Determine the [X, Y] coordinate at the center of the cell enclosing the given text.  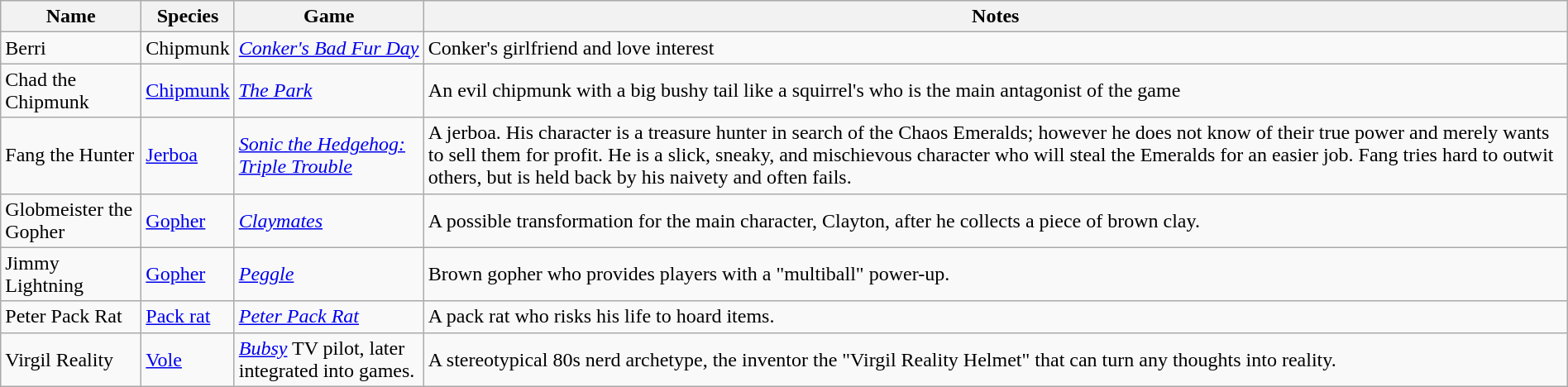
Conker's girlfriend and love interest [996, 48]
Conker's Bad Fur Day [329, 48]
Claymates [329, 220]
Berri [71, 48]
A pack rat who risks his life to hoard items. [996, 317]
Pack rat [188, 317]
Jerboa [188, 155]
Peggle [329, 275]
Vole [188, 359]
Virgil Reality [71, 359]
Game [329, 17]
Fang the Hunter [71, 155]
Species [188, 17]
An evil chipmunk with a big bushy tail like a squirrel's who is the main antagonist of the game [996, 91]
A possible transformation for the main character, Clayton, after he collects a piece of brown clay. [996, 220]
Brown gopher who provides players with a "multiball" power-up. [996, 275]
Name [71, 17]
Chad the Chipmunk [71, 91]
Jimmy Lightning [71, 275]
A stereotypical 80s nerd archetype, the inventor the "Virgil Reality Helmet" that can turn any thoughts into reality. [996, 359]
Notes [996, 17]
Bubsy TV pilot, later integrated into games. [329, 359]
Globmeister the Gopher [71, 220]
The Park [329, 91]
Sonic the Hedgehog: Triple Trouble [329, 155]
